Capture the cell that displays the provided text and extract its [x, y] central coordinate. 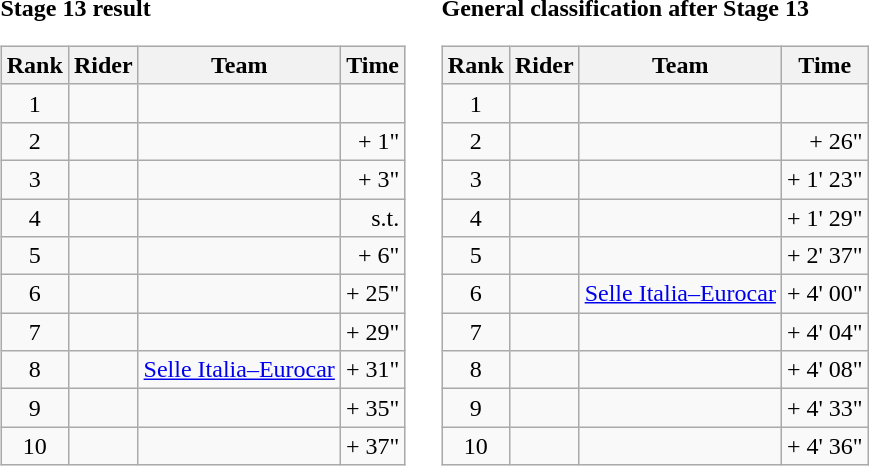
+ 29" [372, 332]
+ 31" [372, 370]
+ 26" [824, 141]
+ 4' 33" [824, 408]
+ 4' 04" [824, 332]
+ 37" [372, 446]
+ 1" [372, 141]
+ 4' 36" [824, 446]
+ 3" [372, 179]
+ 2' 37" [824, 256]
+ 25" [372, 294]
+ 1' 23" [824, 179]
+ 35" [372, 408]
+ 4' 08" [824, 370]
+ 6" [372, 256]
+ 1' 29" [824, 217]
s.t. [372, 217]
+ 4' 00" [824, 294]
